Determine the (X, Y) coordinate at the center of the cell enclosing the given text.  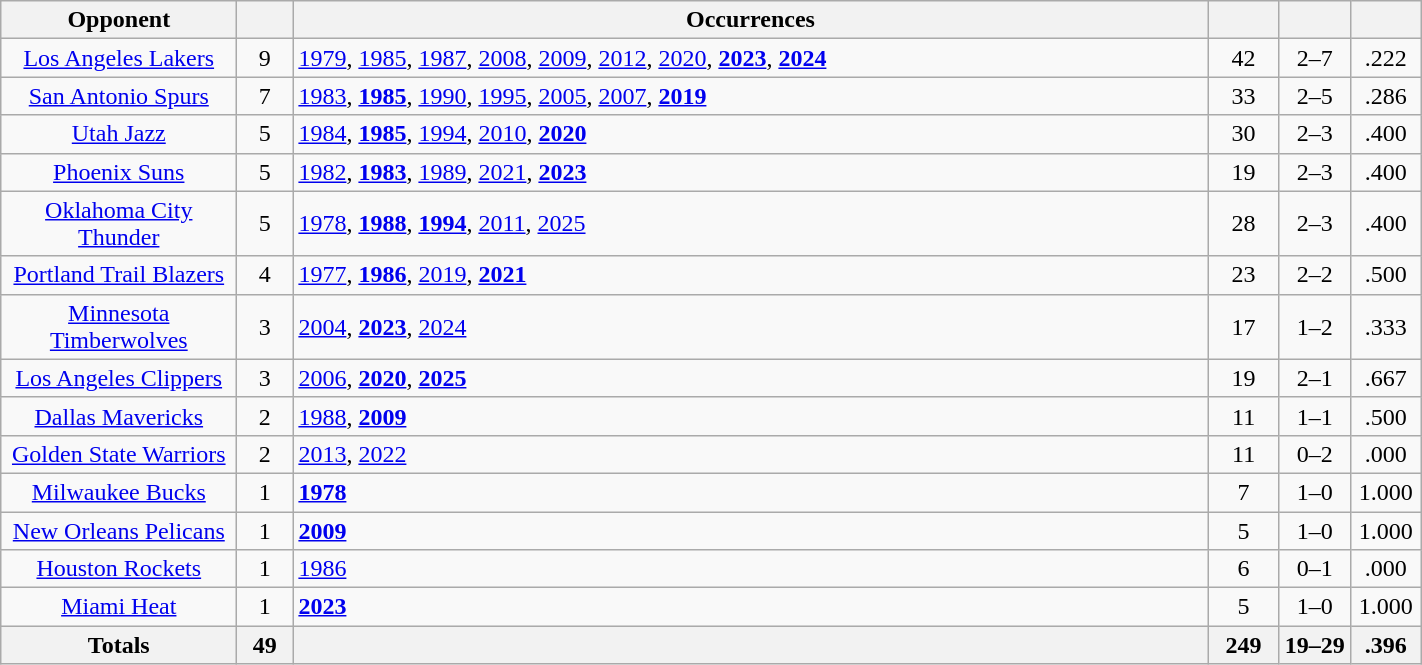
San Antonio Spurs (119, 96)
.286 (1386, 96)
Los Angeles Clippers (119, 378)
2–7 (1314, 58)
1983, 1985, 1990, 1995, 2005, 2007, 2019 (750, 96)
4 (265, 275)
Milwaukee Bucks (119, 492)
1978 (750, 492)
9 (265, 58)
.667 (1386, 378)
1979, 1985, 1987, 2008, 2009, 2012, 2020, 2023, 2024 (750, 58)
1–2 (1314, 326)
28 (1244, 224)
1977, 1986, 2019, 2021 (750, 275)
2–5 (1314, 96)
6 (1244, 569)
Phoenix Suns (119, 172)
Houston Rockets (119, 569)
.396 (1386, 645)
0–1 (1314, 569)
49 (265, 645)
Los Angeles Lakers (119, 58)
Portland Trail Blazers (119, 275)
1988, 2009 (750, 416)
Minnesota Timberwolves (119, 326)
0–2 (1314, 454)
Dallas Mavericks (119, 416)
1–1 (1314, 416)
Utah Jazz (119, 134)
2–1 (1314, 378)
.333 (1386, 326)
.222 (1386, 58)
17 (1244, 326)
Golden State Warriors (119, 454)
2023 (750, 607)
New Orleans Pelicans (119, 531)
2013, 2022 (750, 454)
1986 (750, 569)
19–29 (1314, 645)
Oklahoma City Thunder (119, 224)
42 (1244, 58)
1982, 1983, 1989, 2021, 2023 (750, 172)
Totals (119, 645)
Opponent (119, 20)
2004, 2023, 2024 (750, 326)
249 (1244, 645)
2–2 (1314, 275)
2006, 2020, 2025 (750, 378)
Occurrences (750, 20)
33 (1244, 96)
1978, 1988, 1994, 2011, 2025 (750, 224)
2009 (750, 531)
1984, 1985, 1994, 2010, 2020 (750, 134)
Miami Heat (119, 607)
30 (1244, 134)
23 (1244, 275)
